Return [X, Y] of the center of cell containing provided text 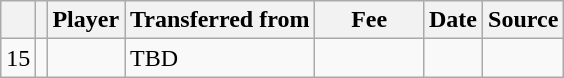
TBD [220, 58]
Fee [370, 20]
Transferred from [220, 20]
15 [18, 58]
Date [452, 20]
Source [524, 20]
Player [86, 20]
